Find where the given text appears and provide that cell's center as (x, y) coordinate. 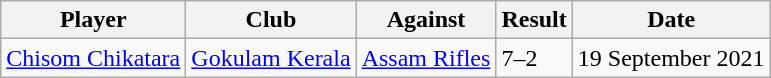
19 September 2021 (671, 58)
Chisom Chikatara (94, 58)
Gokulam Kerala (271, 58)
Date (671, 20)
Against (426, 20)
Assam Rifles (426, 58)
7–2 (534, 58)
Club (271, 20)
Result (534, 20)
Player (94, 20)
